Determine the [x, y] coordinate at the center of the cell enclosing the given text.  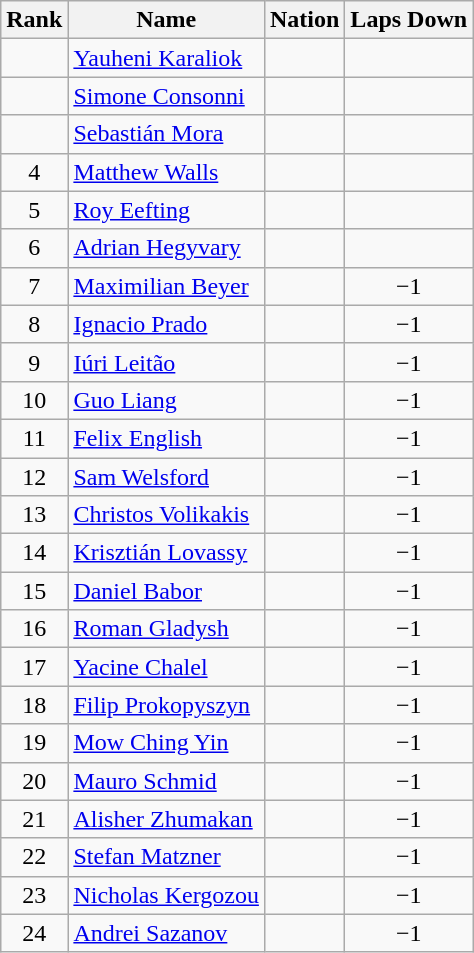
21 [34, 819]
Daniel Babor [166, 591]
Yacine Chalel [166, 667]
6 [34, 248]
9 [34, 362]
19 [34, 743]
Filip Prokopyszyn [166, 705]
Andrei Sazanov [166, 933]
15 [34, 591]
Mauro Schmid [166, 781]
Felix English [166, 438]
Krisztián Lovassy [166, 553]
5 [34, 210]
Matthew Walls [166, 172]
Roy Eefting [166, 210]
7 [34, 286]
11 [34, 438]
Maximilian Beyer [166, 286]
13 [34, 515]
14 [34, 553]
Rank [34, 20]
Sebastián Mora [166, 134]
10 [34, 400]
17 [34, 667]
22 [34, 857]
Sam Welsford [166, 477]
20 [34, 781]
Iúri Leitão [166, 362]
24 [34, 933]
18 [34, 705]
Alisher Zhumakan [166, 819]
4 [34, 172]
Christos Volikakis [166, 515]
Stefan Matzner [166, 857]
23 [34, 895]
Name [166, 20]
Yauheni Karaliok [166, 58]
Guo Liang [166, 400]
Adrian Hegyvary [166, 248]
Nation [304, 20]
16 [34, 629]
8 [34, 324]
Nicholas Kergozou [166, 895]
Mow Ching Yin [166, 743]
Simone Consonni [166, 96]
Roman Gladysh [166, 629]
Laps Down [409, 20]
Ignacio Prado [166, 324]
12 [34, 477]
